Return the (x, y) coordinate for the center point of the cell that contains the specified text.  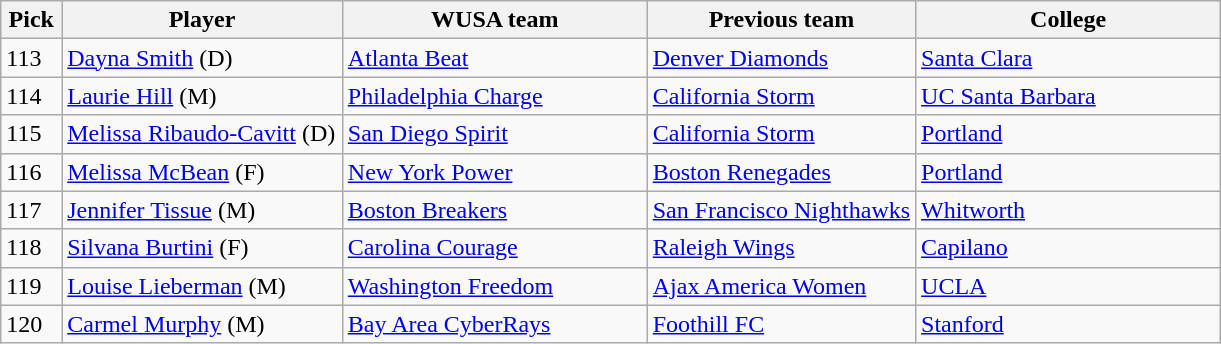
WUSA team (494, 20)
Capilano (1068, 248)
Pick (32, 20)
Stanford (1068, 324)
UCLA (1068, 286)
115 (32, 134)
113 (32, 58)
Louise Lieberman (M) (202, 286)
New York Power (494, 172)
Santa Clara (1068, 58)
Dayna Smith (D) (202, 58)
Melissa Ribaudo-Cavitt (D) (202, 134)
San Diego Spirit (494, 134)
116 (32, 172)
119 (32, 286)
Denver Diamonds (781, 58)
Washington Freedom (494, 286)
Bay Area CyberRays (494, 324)
Philadelphia Charge (494, 96)
118 (32, 248)
Carolina Courage (494, 248)
Whitworth (1068, 210)
Boston Breakers (494, 210)
Atlanta Beat (494, 58)
Player (202, 20)
Silvana Burtini (F) (202, 248)
Previous team (781, 20)
Jennifer Tissue (M) (202, 210)
College (1068, 20)
120 (32, 324)
Raleigh Wings (781, 248)
Laurie Hill (M) (202, 96)
San Francisco Nighthawks (781, 210)
Ajax America Women (781, 286)
UC Santa Barbara (1068, 96)
114 (32, 96)
Melissa McBean (F) (202, 172)
Foothill FC (781, 324)
Carmel Murphy (M) (202, 324)
Boston Renegades (781, 172)
117 (32, 210)
